Return the [x, y] coordinate for the center point of the cell that contains the specified text.  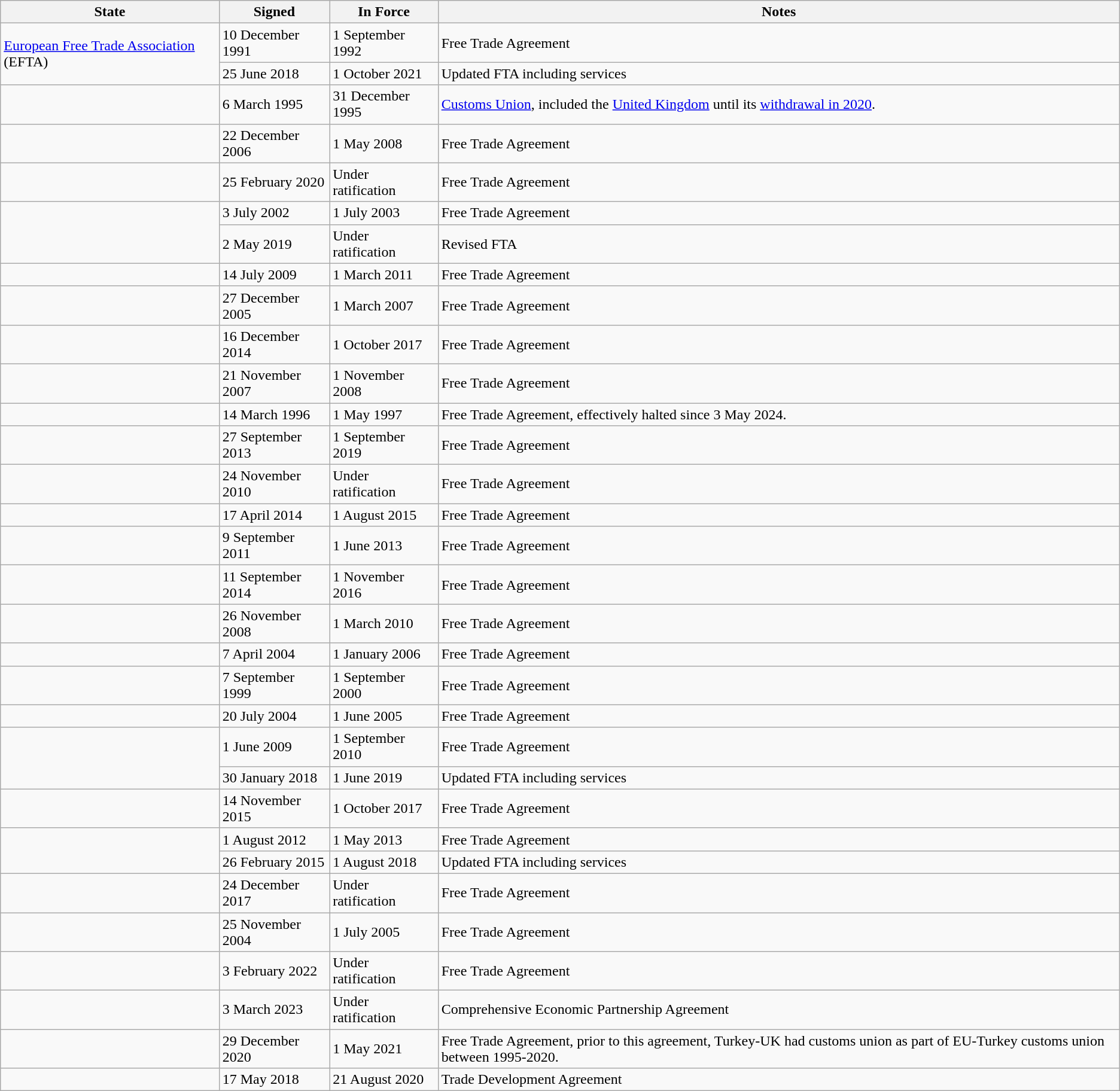
31 December 1995 [384, 104]
1 September 2000 [384, 685]
24 November 2010 [274, 484]
10 December 1991 [274, 43]
1 June 2019 [384, 778]
3 February 2022 [274, 971]
21 November 2007 [274, 383]
1 May 2021 [384, 1049]
1 November 2008 [384, 383]
Trade Development Agreement [779, 1080]
1 June 2009 [274, 746]
14 July 2009 [274, 275]
Notes [779, 12]
25 June 2018 [274, 74]
1 March 2010 [384, 623]
14 November 2015 [274, 809]
1 May 2013 [384, 839]
25 February 2020 [274, 182]
30 January 2018 [274, 778]
1 March 2007 [384, 305]
21 August 2020 [384, 1080]
6 March 1995 [274, 104]
1 October 2021 [384, 74]
1 June 2005 [384, 716]
Comprehensive Economic Partnership Agreement [779, 1010]
3 July 2002 [274, 213]
25 November 2004 [274, 932]
1 May 2008 [384, 144]
1 June 2013 [384, 545]
26 February 2015 [274, 862]
Free Trade Agreement, effectively halted since 3 May 2024. [779, 415]
24 December 2017 [274, 892]
16 December 2014 [274, 345]
1 January 2006 [384, 654]
29 December 2020 [274, 1049]
2 May 2019 [274, 244]
Revised FTA [779, 244]
17 April 2014 [274, 515]
1 September 2010 [384, 746]
27 December 2005 [274, 305]
27 September 2013 [274, 445]
1 November 2016 [384, 585]
In Force [384, 12]
26 November 2008 [274, 623]
1 September 2019 [384, 445]
1 September 1992 [384, 43]
17 May 2018 [274, 1080]
1 March 2011 [384, 275]
Signed [274, 12]
3 March 2023 [274, 1010]
1 July 2003 [384, 213]
1 August 2012 [274, 839]
State [110, 12]
Free Trade Agreement, prior to this agreement, Turkey-UK had customs union as part of EU-Turkey customs union between 1995-2020. [779, 1049]
1 August 2015 [384, 515]
9 September 2011 [274, 545]
European Free Trade Association (EFTA) [110, 54]
Customs Union, included the United Kingdom until its withdrawal in 2020. [779, 104]
7 September 1999 [274, 685]
1 May 1997 [384, 415]
1 July 2005 [384, 932]
14 March 1996 [274, 415]
11 September 2014 [274, 585]
20 July 2004 [274, 716]
7 April 2004 [274, 654]
1 August 2018 [384, 862]
22 December 2006 [274, 144]
